Return (x, y) of the center of cell containing provided text 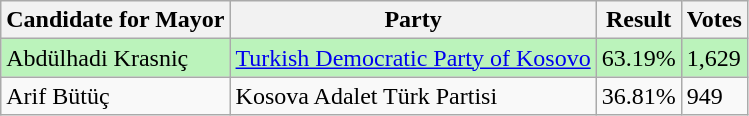
Arif Bütüç (116, 96)
Candidate for Mayor (116, 20)
36.81% (638, 96)
63.19% (638, 58)
Party (413, 20)
949 (714, 96)
Abdülhadi Krasniç (116, 58)
Result (638, 20)
Kosova Adalet Türk Partisi (413, 96)
1,629 (714, 58)
Turkish Democratic Party of Kosovo (413, 58)
Votes (714, 20)
